Capture the cell that displays the provided text and extract its [X, Y] central coordinate. 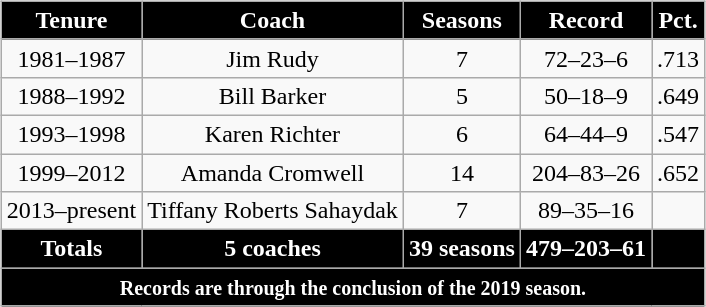
1999–2012 [71, 173]
.649 [678, 96]
89–35–16 [586, 211]
Tiffany Roberts Sahaydak [273, 211]
72–23–6 [586, 58]
1988–1992 [71, 96]
2013–present [71, 211]
Records are through the conclusion of the 2019 season. [352, 287]
1993–1998 [71, 134]
.547 [678, 134]
Coach [273, 20]
14 [462, 173]
Tenure [71, 20]
Jim Rudy [273, 58]
Totals [71, 249]
1981–1987 [71, 58]
Bill Barker [273, 96]
479–203–61 [586, 249]
204–83–26 [586, 173]
6 [462, 134]
Pct. [678, 20]
Amanda Cromwell [273, 173]
Karen Richter [273, 134]
Seasons [462, 20]
5 coaches [273, 249]
.713 [678, 58]
Record [586, 20]
50–18–9 [586, 96]
64–44–9 [586, 134]
.652 [678, 173]
39 seasons [462, 249]
5 [462, 96]
